Provide the (X, Y) coordinate of the cell's center where the given text is located.  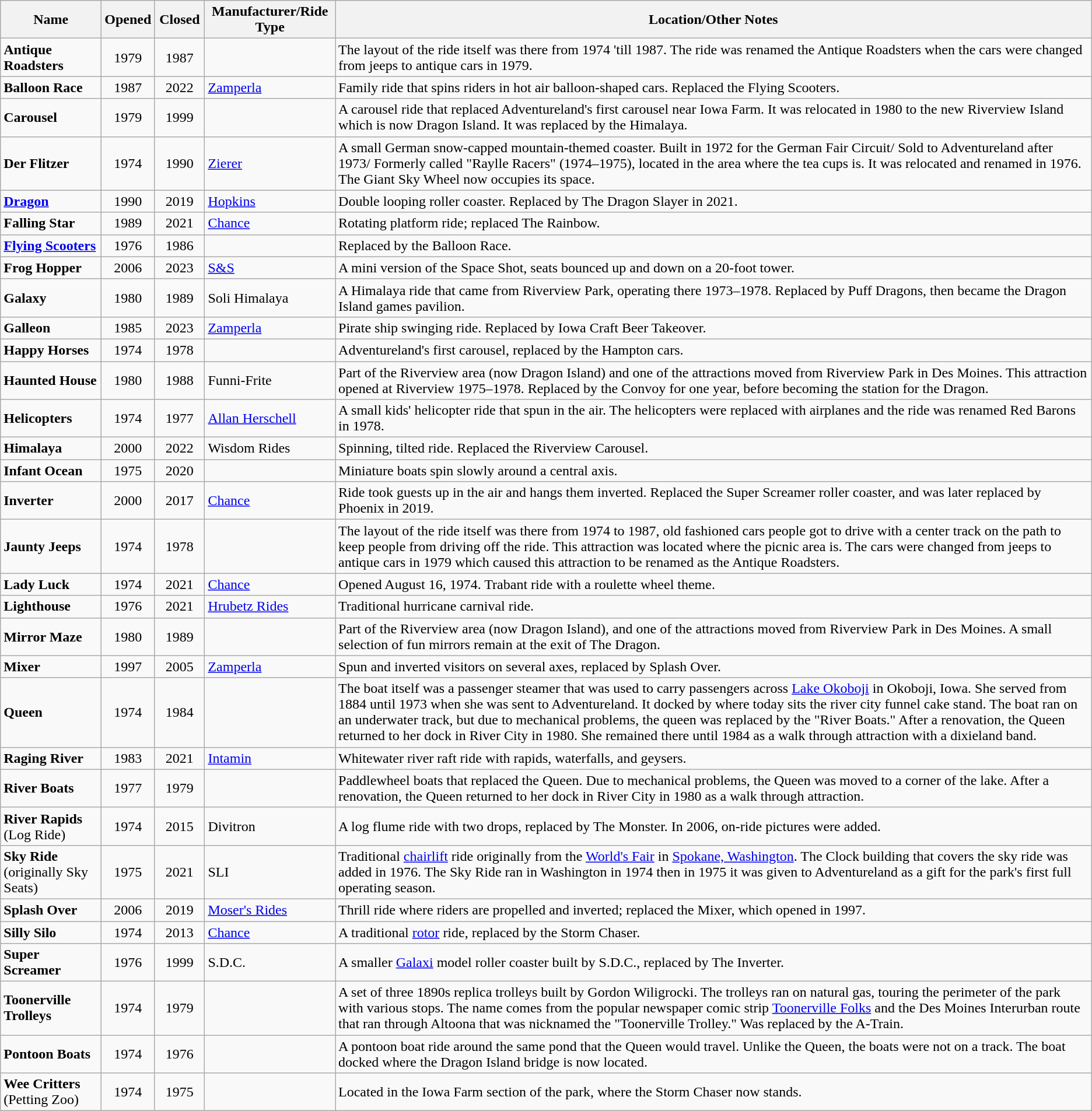
Divitron (270, 826)
Balloon Race (51, 87)
Ride took guests up in the air and hangs them inverted. Replaced the Super Screamer roller coaster, and was later replaced by Phoenix in 2019. (714, 500)
Pirate ship swinging ride. Replaced by Iowa Craft Beer Takeover. (714, 328)
2013 (180, 933)
A smaller Galaxi model roller coaster built by S.D.C., replaced by The Inverter. (714, 962)
Frog Hopper (51, 268)
Dragon (51, 201)
A traditional rotor ride, replaced by the Storm Chaser. (714, 933)
2015 (180, 826)
Rotating platform ride; replaced The Rainbow. (714, 223)
Name (51, 20)
1997 (128, 667)
Closed (180, 20)
1983 (128, 758)
Splash Over (51, 910)
Inverter (51, 500)
Wisdom Rides (270, 448)
Pontoon Boats (51, 1054)
Funni-Frite (270, 380)
Infant Ocean (51, 471)
River Rapids (Log Ride) (51, 826)
Spun and inverted visitors on several axes, replaced by Splash Over. (714, 667)
Der Flitzer (51, 163)
Miniature boats spin slowly around a central axis. (714, 471)
Traditional hurricane carnival ride. (714, 607)
Family ride that spins riders in hot air balloon-shaped cars. Replaced the Flying Scooters. (714, 87)
Mirror Maze (51, 637)
Flying Scooters (51, 246)
Raging River (51, 758)
Sky Ride (originally Sky Seats) (51, 872)
A Himalaya ride that came from Riverview Park, operating there 1973–1978. Replaced by Puff Dragons, then became the Dragon Island games pavilion. (714, 297)
SLI (270, 872)
2017 (180, 500)
Thrill ride where riders are propelled and inverted; replaced the Mixer, which opened in 1997. (714, 910)
A small kids' helicopter ride that spun in the air. The helicopters were replaced with airplanes and the ride was renamed Red Barons in 1978. (714, 419)
2005 (180, 667)
1988 (180, 380)
Falling Star (51, 223)
Spinning, tilted ride. Replaced the Riverview Carousel. (714, 448)
Antique Roadsters (51, 57)
Intamin (270, 758)
Mixer (51, 667)
Haunted House (51, 380)
Toonerville Trolleys (51, 1008)
1985 (128, 328)
Opened (128, 20)
2020 (180, 471)
Super Screamer (51, 962)
Soli Himalaya (270, 297)
Happy Horses (51, 350)
Located in the Iowa Farm section of the park, where the Storm Chaser now stands. (714, 1092)
1986 (180, 246)
S.D.C. (270, 962)
Location/Other Notes (714, 20)
Double looping roller coaster. Replaced by The Dragon Slayer in 2021. (714, 201)
A mini version of the Space Shot, seats bounced up and down on a 20-foot tower. (714, 268)
Lighthouse (51, 607)
Silly Silo (51, 933)
Himalaya (51, 448)
1984 (180, 713)
Replaced by the Balloon Race. (714, 246)
Queen (51, 713)
A log flume ride with two drops, replaced by The Monster. In 2006, on-ride pictures were added. (714, 826)
Whitewater river raft ride with rapids, waterfalls, and geysers. (714, 758)
Galaxy (51, 297)
Manufacturer/Ride Type (270, 20)
Carousel (51, 118)
Lady Luck (51, 584)
Moser's Rides (270, 910)
Helicopters (51, 419)
Zierer (270, 163)
S&S (270, 268)
Adventureland's first carousel, replaced by the Hampton cars. (714, 350)
River Boats (51, 788)
Wee Critters (Petting Zoo) (51, 1092)
Jaunty Jeeps (51, 546)
Allan Herschell (270, 419)
Opened August 16, 1974. Trabant ride with a roulette wheel theme. (714, 584)
Hopkins (270, 201)
Hrubetz Rides (270, 607)
Galleon (51, 328)
